Locate the cell with the specified text and output its (x, y) center coordinate. 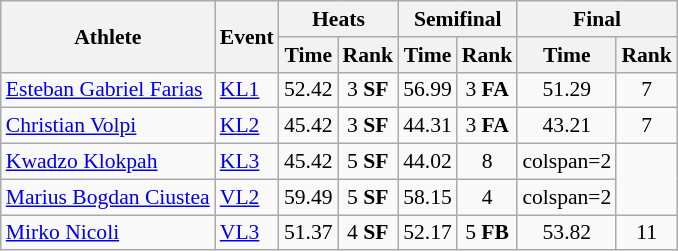
Final (597, 19)
Marius Bogdan Ciustea (108, 197)
52.42 (308, 90)
KL3 (247, 162)
4 (488, 197)
8 (488, 162)
44.02 (428, 162)
Kwadzo Klokpah (108, 162)
56.99 (428, 90)
VL2 (247, 197)
51.29 (566, 90)
58.15 (428, 197)
53.82 (566, 233)
59.49 (308, 197)
Event (247, 36)
4 SF (368, 233)
51.37 (308, 233)
11 (646, 233)
VL3 (247, 233)
Mirko Nicoli (108, 233)
43.21 (566, 126)
KL2 (247, 126)
Esteban Gabriel Farias (108, 90)
52.17 (428, 233)
Athlete (108, 36)
Semifinal (458, 19)
44.31 (428, 126)
Heats (338, 19)
KL1 (247, 90)
Christian Volpi (108, 126)
5 FB (488, 233)
